From the cell containing the given text, extract its center point as (x, y) coordinate. 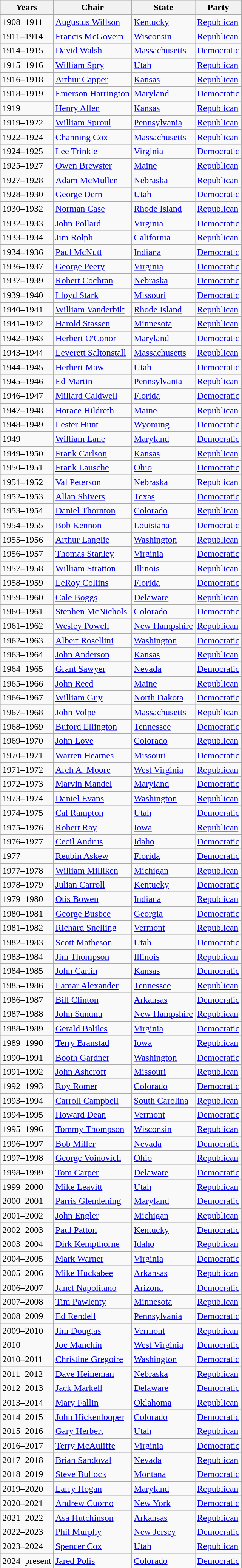
1964–1965 (27, 669)
1994–1995 (27, 1115)
Georgia (163, 914)
1916–1918 (27, 79)
Grant Sawyer (92, 669)
1989–1990 (27, 1043)
William Vanderbilt (92, 309)
Gary Herbert (92, 1431)
Lester Hunt (92, 425)
Carroll Campbell (92, 1101)
Lamar Alexander (92, 985)
John Volpe (92, 712)
1979–1980 (27, 899)
Parris Glendening (92, 1201)
2001–2002 (27, 1215)
1969–1970 (27, 741)
1933–1934 (27, 238)
2020–2021 (27, 1503)
Arch A. Moore (92, 770)
New Jersey (163, 1532)
Oklahoma (163, 1403)
Terry Branstad (92, 1043)
1973–1974 (27, 798)
Thomas Stanley (92, 554)
1918–1919 (27, 94)
Tom Carper (92, 1172)
1962–1963 (27, 640)
2009–2010 (27, 1330)
1991–1992 (27, 1072)
George Busbee (92, 914)
1959–1960 (27, 597)
Scott Matheson (92, 942)
Cal Rampton (92, 813)
1946–1947 (27, 396)
1975–1976 (27, 827)
Bob Miller (92, 1144)
1942–1943 (27, 338)
Jim Douglas (92, 1330)
1936–1937 (27, 266)
2010–2011 (27, 1359)
1943–1944 (27, 353)
John Carlin (92, 971)
Jack Markell (92, 1388)
1976–1977 (27, 841)
1984–1985 (27, 971)
William Milliken (92, 870)
1955–1956 (27, 540)
Joe Manchin (92, 1345)
1998–1999 (27, 1172)
South Carolina (163, 1101)
Allan Shivers (92, 496)
North Dakota (163, 698)
Daniel Thornton (92, 511)
1937–1939 (27, 281)
2008–2009 (27, 1316)
1990–1991 (27, 1057)
Albert Rosellini (92, 640)
2000–2001 (27, 1201)
1967–1968 (27, 712)
2019–2020 (27, 1489)
2004–2005 (27, 1259)
Wyoming (163, 425)
Brian Sandoval (92, 1460)
1941–1942 (27, 324)
Janet Napolitano (92, 1287)
1932–1933 (27, 223)
Francis McGovern (92, 36)
1957–1958 (27, 568)
1966–1967 (27, 698)
Arthur Capper (92, 79)
Reubin Askew (92, 856)
George Peery (92, 266)
1940–1941 (27, 309)
Party (218, 8)
Daniel Evans (92, 798)
Cecil Andrus (92, 841)
1972–1973 (27, 784)
Channing Cox (92, 137)
Larry Hogan (92, 1489)
2003–2004 (27, 1244)
Jared Polis (92, 1561)
1950–1951 (27, 468)
1960–1961 (27, 611)
1981–1982 (27, 928)
Steve Bullock (92, 1474)
Leverett Saltonstall (92, 353)
Terry McAuliffe (92, 1446)
Harold Stassen (92, 324)
1993–1994 (27, 1101)
Jim Thompson (92, 957)
1980–1981 (27, 914)
California (163, 238)
John Anderson (92, 655)
1988–1989 (27, 1028)
Val Peterson (92, 482)
1985–1986 (27, 985)
Dave Heineman (92, 1374)
Dirk Kempthorne (92, 1244)
1930–1932 (27, 209)
2005–2006 (27, 1273)
Richard Snelling (92, 928)
1965–1966 (27, 683)
1987–1988 (27, 1014)
Emerson Harrington (92, 94)
2017–2018 (27, 1460)
Years (27, 8)
Paul McNutt (92, 252)
Paul Patton (92, 1230)
Bill Clinton (92, 1000)
2016–2017 (27, 1446)
2007–2008 (27, 1302)
2014–2015 (27, 1417)
Gerald Baliles (92, 1028)
Adam McMullen (92, 180)
Howard Dean (92, 1115)
2022–2023 (27, 1532)
2002–2003 (27, 1230)
1934–1936 (27, 252)
1908–1911 (27, 22)
State (163, 8)
1982–1983 (27, 942)
2018–2019 (27, 1474)
Tim Pawlenty (92, 1302)
Lloyd Stark (92, 295)
2013–2014 (27, 1403)
Robert Ray (92, 827)
1927–1928 (27, 180)
Montana (163, 1474)
Norman Case (92, 209)
Marvin Mandel (92, 784)
William Spry (92, 65)
1948–1949 (27, 425)
2015–2016 (27, 1431)
John Engler (92, 1215)
1947–1948 (27, 410)
2011–2012 (27, 1374)
1978–1979 (27, 885)
Asa Hutchinson (92, 1517)
1945–1946 (27, 381)
Louisiana (163, 525)
Mary Fallin (92, 1403)
1956–1957 (27, 554)
1961–1962 (27, 626)
1944–1945 (27, 367)
Robert Cochran (92, 281)
1952–1953 (27, 496)
2006–2007 (27, 1287)
1992–1993 (27, 1086)
John Ashcroft (92, 1072)
2023–2024 (27, 1546)
1951–1952 (27, 482)
Ed Rendell (92, 1316)
Mike Huckabee (92, 1273)
Cale Boggs (92, 597)
1919 (27, 108)
New York (163, 1503)
Arthur Langlie (92, 540)
Texas (163, 496)
William Sproul (92, 122)
2024–present (27, 1561)
John Sununu (92, 1014)
Tommy Thompson (92, 1129)
Arizona (163, 1287)
1939–1940 (27, 295)
Julian Carroll (92, 885)
LeRoy Collins (92, 583)
Frank Carlson (92, 453)
1958–1959 (27, 583)
1995–1996 (27, 1129)
Otis Bowen (92, 899)
1996–1997 (27, 1144)
George Voinovich (92, 1158)
1954–1955 (27, 525)
Stephen McNichols (92, 611)
1999–2000 (27, 1187)
Frank Lausche (92, 468)
Christine Gregoire (92, 1359)
1977 (27, 856)
Owen Brewster (92, 165)
1968–1969 (27, 727)
1971–1972 (27, 770)
John Hickenlooper (92, 1417)
William Stratton (92, 568)
Phil Murphy (92, 1532)
Millard Caldwell (92, 396)
1928–1930 (27, 195)
John Reed (92, 683)
Andrew Cuomo (92, 1503)
Horace Hildreth (92, 410)
William Guy (92, 698)
Mike Leavitt (92, 1187)
1924–1925 (27, 151)
1983–1984 (27, 957)
1963–1964 (27, 655)
Buford Ellington (92, 727)
William Lane (92, 439)
1915–1916 (27, 65)
John Love (92, 741)
Wesley Powell (92, 626)
Bob Kennon (92, 525)
Ed Martin (92, 381)
Lee Trinkle (92, 151)
1986–1987 (27, 1000)
John Pollard (92, 223)
1914–1915 (27, 51)
1977–1978 (27, 870)
Henry Allen (92, 108)
Herbert Maw (92, 367)
Herbert O'Conor (92, 338)
Chair (92, 8)
George Dern (92, 195)
David Walsh (92, 51)
1953–1954 (27, 511)
Jim Rolph (92, 238)
Augustus Willson (92, 22)
1922–1924 (27, 137)
1970–1971 (27, 755)
Booth Gardner (92, 1057)
1974–1975 (27, 813)
1949–1950 (27, 453)
2021–2022 (27, 1517)
1911–1914 (27, 36)
Roy Romer (92, 1086)
1949 (27, 439)
1997–1998 (27, 1158)
Spencer Cox (92, 1546)
1919–1922 (27, 122)
Mark Warner (92, 1259)
2010 (27, 1345)
1925–1927 (27, 165)
2012–2013 (27, 1388)
Warren Hearnes (92, 755)
